From the cell containing the given text, extract its center point as (x, y) coordinate. 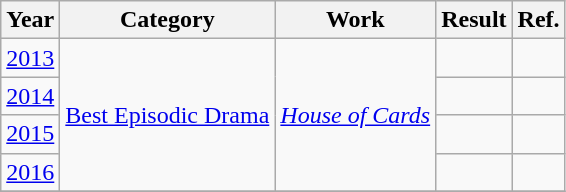
Work (356, 20)
2014 (30, 96)
2016 (30, 172)
Year (30, 20)
Result (474, 20)
2015 (30, 134)
House of Cards (356, 115)
2013 (30, 58)
Ref. (538, 20)
Category (168, 20)
Best Episodic Drama (168, 115)
